Identify which cell holds the provided text, then report its [X, Y] central coordinate. 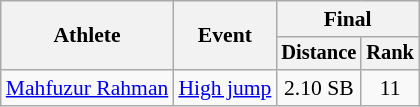
2.10 SB [318, 88]
High jump [224, 88]
11 [390, 88]
Final [347, 19]
Event [224, 36]
Athlete [88, 36]
Mahfuzur Rahman [88, 88]
Rank [390, 54]
Distance [318, 54]
